Pinpoint the cell where the given text exists, returning its (x, y) midpoint coordinate. 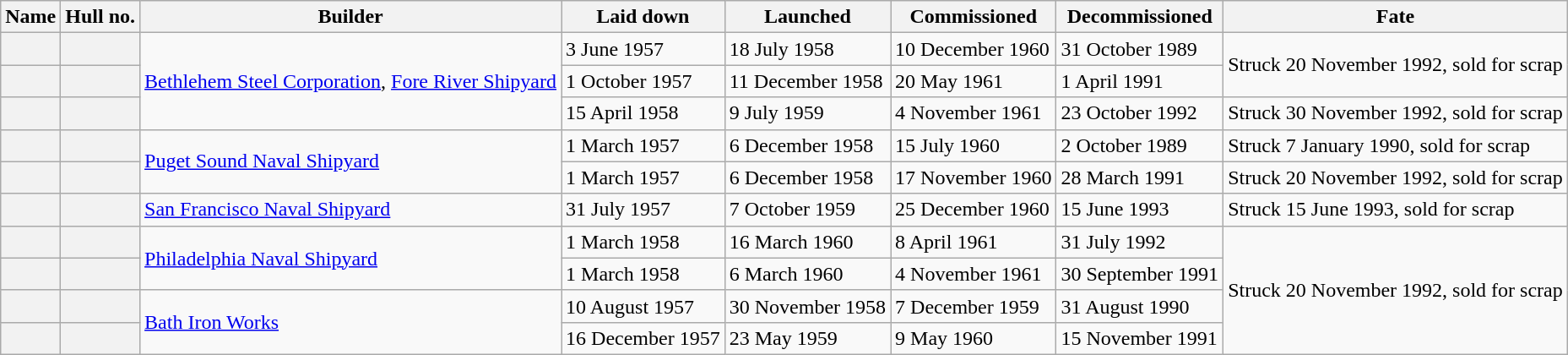
7 October 1959 (807, 210)
15 June 1993 (1140, 210)
3 June 1957 (643, 49)
7 December 1959 (974, 306)
8 April 1961 (974, 242)
Name (30, 17)
15 November 1991 (1140, 338)
17 November 1960 (974, 177)
1 October 1957 (643, 81)
31 July 1957 (643, 210)
16 December 1957 (643, 338)
10 December 1960 (974, 49)
15 July 1960 (974, 145)
Hull no. (100, 17)
18 July 1958 (807, 49)
16 March 1960 (807, 242)
Struck 7 January 1990, sold for scrap (1396, 145)
9 May 1960 (974, 338)
Commissioned (974, 17)
San Francisco Naval Shipyard (351, 210)
Philadelphia Naval Shipyard (351, 258)
Laid down (643, 17)
31 July 1992 (1140, 242)
Launched (807, 17)
20 May 1961 (974, 81)
Fate (1396, 17)
30 September 1991 (1140, 274)
28 March 1991 (1140, 177)
Builder (351, 17)
Bath Iron Works (351, 322)
31 August 1990 (1140, 306)
23 May 1959 (807, 338)
25 December 1960 (974, 210)
31 October 1989 (1140, 49)
1 April 1991 (1140, 81)
11 December 1958 (807, 81)
6 March 1960 (807, 274)
30 November 1958 (807, 306)
23 October 1992 (1140, 113)
Bethlehem Steel Corporation, Fore River Shipyard (351, 81)
15 April 1958 (643, 113)
9 July 1959 (807, 113)
Struck 30 November 1992, sold for scrap (1396, 113)
Decommissioned (1140, 17)
Puget Sound Naval Shipyard (351, 161)
Struck 15 June 1993, sold for scrap (1396, 210)
2 October 1989 (1140, 145)
10 August 1957 (643, 306)
